Identify which cell holds the provided text, then report its (x, y) central coordinate. 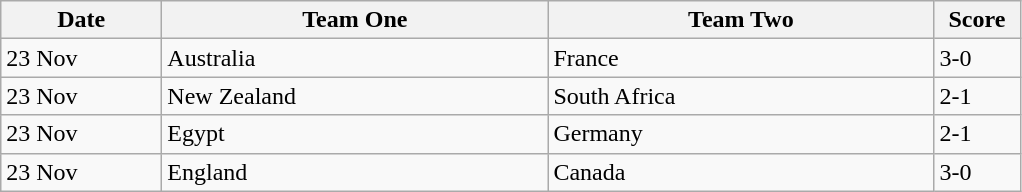
Egypt (355, 134)
Australia (355, 58)
Canada (741, 172)
France (741, 58)
Germany (741, 134)
South Africa (741, 96)
England (355, 172)
Team One (355, 20)
Score (977, 20)
New Zealand (355, 96)
Team Two (741, 20)
Date (82, 20)
